Detect which cell encompasses the target text, then output its [X, Y] center coordinate. 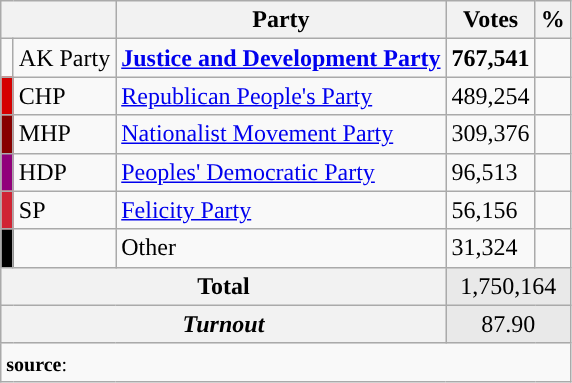
Votes [490, 20]
AK Party [64, 58]
Peoples' Democratic Party [281, 172]
1,750,164 [508, 286]
767,541 [490, 58]
Justice and Development Party [281, 58]
MHP [64, 134]
% [552, 20]
CHP [64, 96]
309,376 [490, 134]
56,156 [490, 210]
HDP [64, 172]
Nationalist Movement Party [281, 134]
Other [281, 248]
Felicity Party [281, 210]
source: [286, 362]
31,324 [490, 248]
87.90 [508, 324]
96,513 [490, 172]
Republican People's Party [281, 96]
Total [224, 286]
489,254 [490, 96]
Turnout [224, 324]
SP [64, 210]
Party [281, 20]
